Capture the cell that displays the provided text and extract its (x, y) central coordinate. 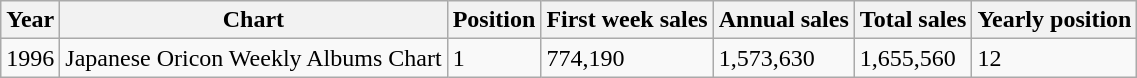
1996 (30, 58)
12 (1054, 58)
First week sales (627, 20)
1,573,630 (784, 58)
Total sales (913, 20)
774,190 (627, 58)
Year (30, 20)
1 (494, 58)
Japanese Oricon Weekly Albums Chart (254, 58)
Annual sales (784, 20)
1,655,560 (913, 58)
Yearly position (1054, 20)
Chart (254, 20)
Position (494, 20)
